Identify which cell holds the provided text, then report its [x, y] central coordinate. 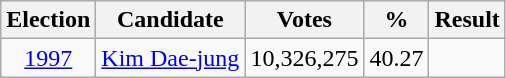
% [396, 20]
Candidate [170, 20]
Election [48, 20]
Result [467, 20]
1997 [48, 58]
10,326,275 [304, 58]
Votes [304, 20]
40.27 [396, 58]
Kim Dae-jung [170, 58]
